Identify which cell holds the provided text, then report its (X, Y) central coordinate. 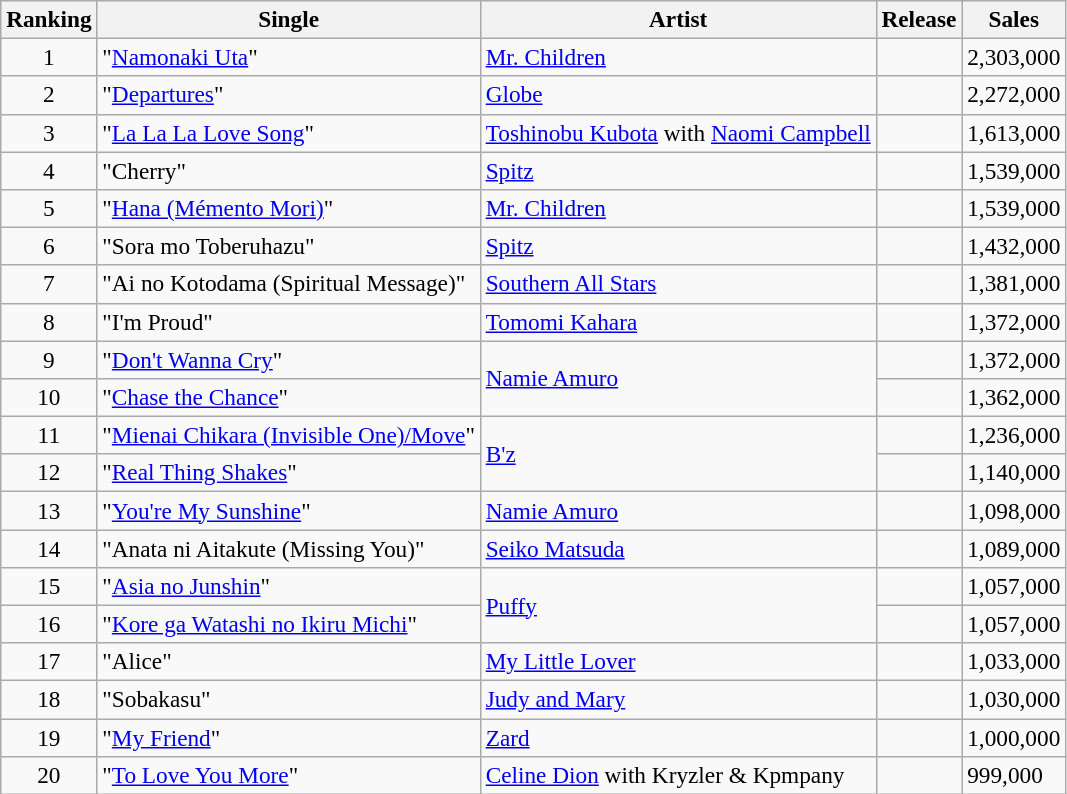
Toshinobu Kubota with Naomi Campbell (678, 133)
1,000,000 (1014, 737)
"Alice" (288, 662)
1,030,000 (1014, 699)
5 (49, 208)
"Sobakasu" (288, 699)
11 (49, 435)
Seiko Matsuda (678, 548)
B'z (678, 454)
Sales (1014, 19)
2 (49, 95)
3 (49, 133)
2,303,000 (1014, 57)
Ranking (49, 19)
"Hana (Mémento Mori)" (288, 208)
1,140,000 (1014, 473)
1 (49, 57)
1,236,000 (1014, 435)
"Mienai Chikara (Invisible One)/Move" (288, 435)
Puffy (678, 605)
"Anata ni Aitakute (Missing You)" (288, 548)
"La La La Love Song" (288, 133)
"Cherry" (288, 170)
7 (49, 284)
"Kore ga Watashi no Ikiru Michi" (288, 624)
"My Friend" (288, 737)
2,272,000 (1014, 95)
999,000 (1014, 775)
"Real Thing Shakes" (288, 473)
"Ai no Kotodama (Spiritual Message)" (288, 284)
"Departures" (288, 95)
18 (49, 699)
4 (49, 170)
Artist (678, 19)
My Little Lover (678, 662)
13 (49, 510)
Release (919, 19)
1,381,000 (1014, 284)
Southern All Stars (678, 284)
20 (49, 775)
Zard (678, 737)
"To Love You More" (288, 775)
"Namonaki Uta" (288, 57)
1,613,000 (1014, 133)
"Chase the Chance" (288, 397)
"Asia no Junshin" (288, 586)
6 (49, 246)
14 (49, 548)
1,089,000 (1014, 548)
1,098,000 (1014, 510)
19 (49, 737)
"I'm Proud" (288, 322)
1,432,000 (1014, 246)
15 (49, 586)
1,362,000 (1014, 397)
Tomomi Kahara (678, 322)
"You're My Sunshine" (288, 510)
1,033,000 (1014, 662)
8 (49, 322)
Celine Dion with Kryzler & Kpmpany (678, 775)
"Sora mo Toberuhazu" (288, 246)
10 (49, 397)
16 (49, 624)
17 (49, 662)
Globe (678, 95)
Judy and Mary (678, 699)
"Don't Wanna Cry" (288, 359)
12 (49, 473)
Single (288, 19)
9 (49, 359)
